Extract the (X, Y) coordinate from the center of the cell holding the provided text.  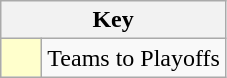
Teams to Playoffs (134, 58)
Key (114, 20)
